Search for the cell housing the specified text and yield its [x, y] center coordinate. 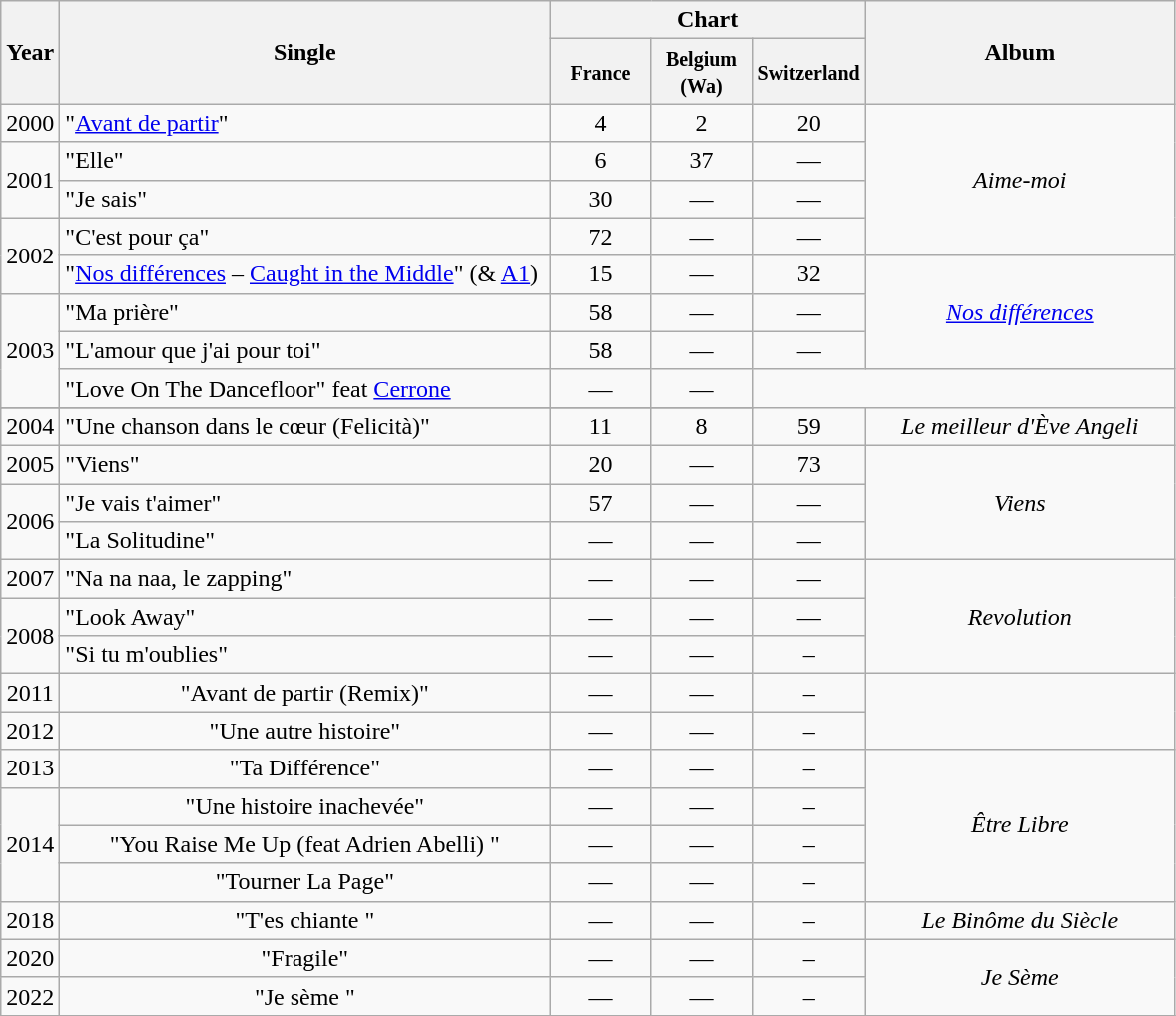
Year [30, 52]
"Avant de partir" [305, 123]
30 [601, 199]
Être Libre [1020, 825]
15 [601, 274]
72 [601, 237]
2002 [30, 255]
2014 [30, 844]
"Ma prière" [305, 312]
2022 [30, 996]
2005 [30, 464]
"Tourner La Page" [305, 882]
"La Solitudine" [305, 541]
"Une autre histoire" [305, 731]
2003 [30, 350]
Single [305, 52]
"Si tu m'oublies" [305, 655]
2004 [30, 426]
Nos différences [1020, 312]
37 [701, 161]
59 [809, 426]
"You Raise Me Up (feat Adrien Abelli) " [305, 844]
8 [701, 426]
"Une histoire inachevée" [305, 806]
"Viens" [305, 464]
2011 [30, 693]
Aime-moi [1020, 180]
2007 [30, 579]
"Love On The Dancefloor" feat Cerrone [305, 388]
"Avant de partir (Remix)" [305, 693]
Le Binôme du Siècle [1020, 920]
Chart [707, 20]
11 [601, 426]
"T'es chiante " [305, 920]
"Look Away" [305, 617]
"Fragile" [305, 958]
Album [1020, 52]
"Ta Différence" [305, 768]
Revolution [1020, 617]
32 [809, 274]
2020 [30, 958]
Le meilleur d'Ève Angeli [1020, 426]
"Na na naa, le zapping" [305, 579]
57 [601, 502]
"Une chanson dans le cœur (Felicità)" [305, 426]
Viens [1020, 502]
"Elle" [305, 161]
Belgium (Wa) [701, 72]
2013 [30, 768]
73 [809, 464]
Je Sème [1020, 977]
2018 [30, 920]
2008 [30, 636]
4 [601, 123]
"Je sème " [305, 996]
6 [601, 161]
2012 [30, 731]
2 [701, 123]
France [601, 72]
"Je vais t'aimer" [305, 502]
"Je sais" [305, 199]
2000 [30, 123]
2006 [30, 521]
"L'amour que j'ai pour toi" [305, 350]
2001 [30, 180]
"Nos différences – Caught in the Middle" (& A1) [305, 274]
"C'est pour ça" [305, 237]
Switzerland [809, 72]
